Pinpoint the cell where the given text exists, returning its [x, y] midpoint coordinate. 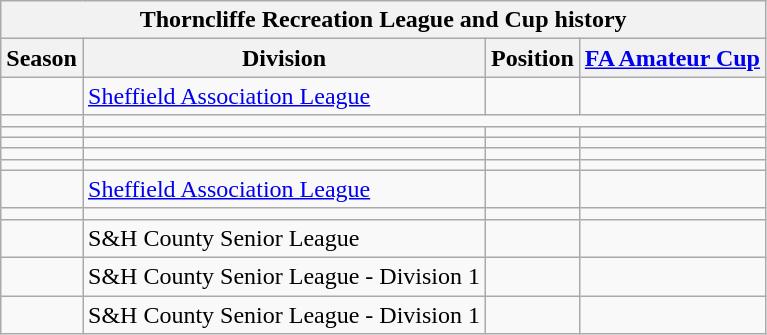
Thorncliffe Recreation League and Cup history [384, 20]
S&H County Senior League [284, 238]
Division [284, 58]
FA Amateur Cup [672, 58]
Season [42, 58]
Position [533, 58]
